Find where the given text appears and provide that cell's center as (x, y) coordinate. 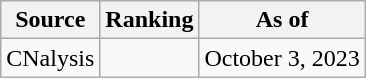
Source (50, 20)
Ranking (150, 20)
As of (282, 20)
CNalysis (50, 58)
October 3, 2023 (282, 58)
